Pinpoint the cell where the given text exists, returning its (X, Y) midpoint coordinate. 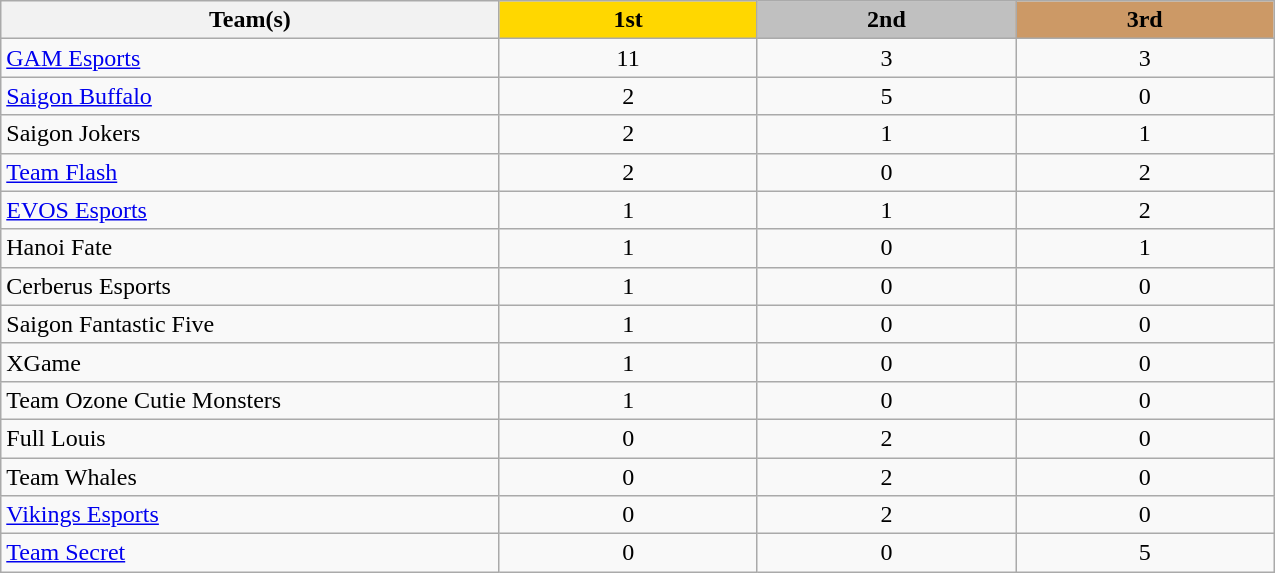
EVOS Esports (250, 210)
GAM Esports (250, 58)
3rd (1145, 20)
Saigon Buffalo (250, 96)
Hanoi Fate (250, 248)
Team Ozone Cutie Monsters (250, 400)
XGame (250, 362)
Vikings Esports (250, 515)
Cerberus Esports (250, 286)
Team(s) (250, 20)
11 (628, 58)
Team Secret (250, 553)
2nd (886, 20)
1st (628, 20)
Full Louis (250, 438)
Team Flash (250, 172)
Saigon Jokers (250, 134)
Saigon Fantastic Five (250, 324)
Team Whales (250, 477)
